Pinpoint the cell where the given text exists, returning its (x, y) midpoint coordinate. 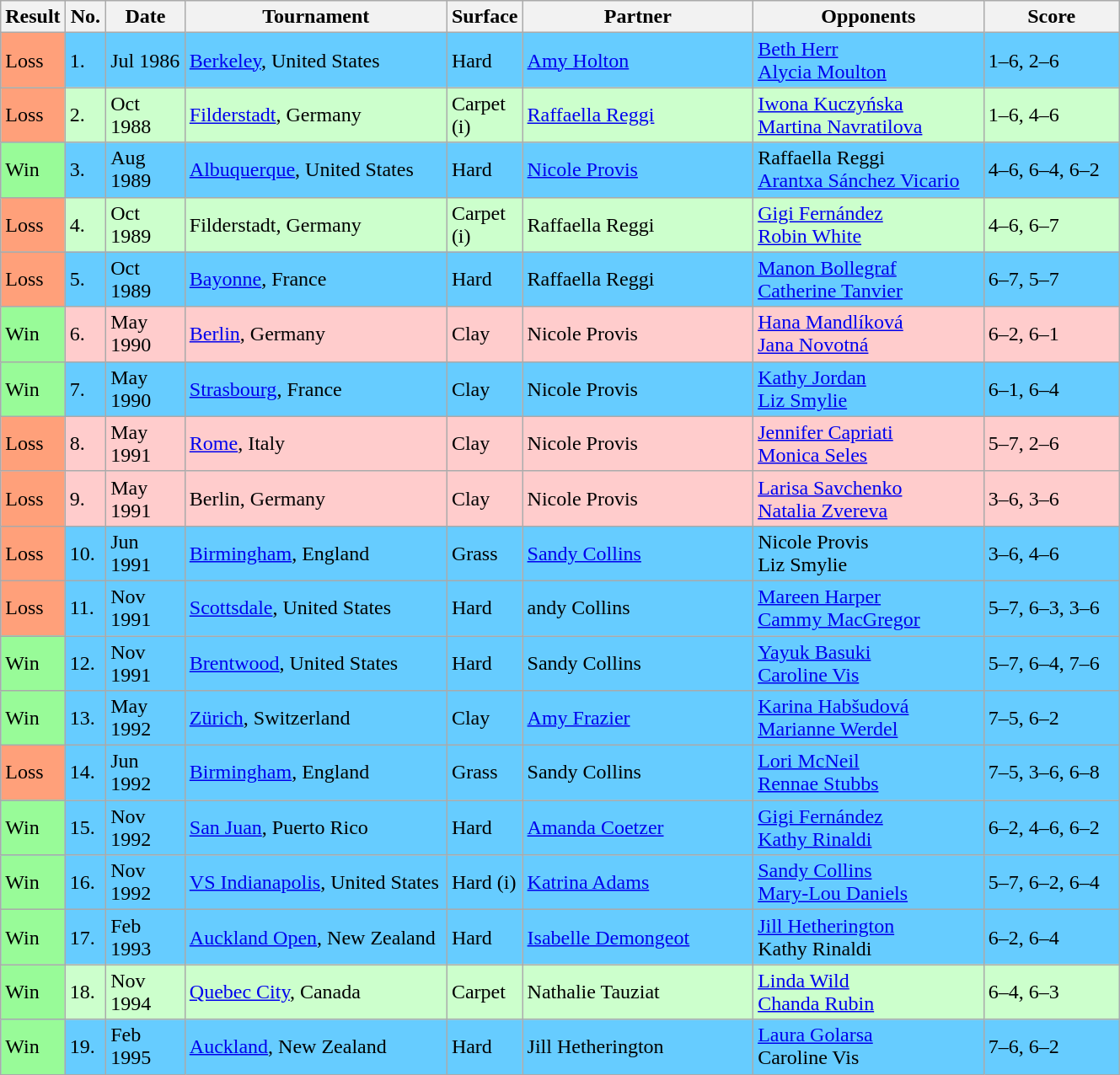
VS Indianapolis, United States (315, 883)
19. (86, 1046)
6. (86, 334)
1. (86, 61)
Opponents (869, 17)
Feb 1993 (146, 937)
Isabelle Demongeot (638, 937)
11. (86, 608)
7–6, 6–2 (1052, 1046)
13. (86, 718)
Amy Holton (638, 61)
Lori McNeil Rennae Stubbs (869, 773)
Result (33, 17)
Katrina Adams (638, 883)
Mareen Harper Cammy MacGregor (869, 608)
15. (86, 827)
Nathalie Tauziat (638, 992)
6–7, 5–7 (1052, 280)
Bayonne, France (315, 280)
4. (86, 224)
Albuquerque, United States (315, 170)
Brentwood, United States (315, 662)
Gigi Fernández Robin White (869, 224)
Gigi Fernández Kathy Rinaldi (869, 827)
Aug 1989 (146, 170)
4–6, 6–4, 6–2 (1052, 170)
Scottsdale, United States (315, 608)
Date (146, 17)
andy Collins (638, 608)
2. (86, 115)
18. (86, 992)
Quebec City, Canada (315, 992)
6–1, 6–4 (1052, 389)
Jul 1986 (146, 61)
17. (86, 937)
7. (86, 389)
Sandy Collins Mary-Lou Daniels (869, 883)
Auckland Open, New Zealand (315, 937)
Karina Habšudová Marianne Werdel (869, 718)
4–6, 6–7 (1052, 224)
Raffaella Reggi Arantxa Sánchez Vicario (869, 170)
Auckland, New Zealand (315, 1046)
8. (86, 443)
1–6, 4–6 (1052, 115)
Berkeley, United States (315, 61)
6–4, 6–3 (1052, 992)
Amanda Coetzer (638, 827)
14. (86, 773)
San Juan, Puerto Rico (315, 827)
5. (86, 280)
Kathy Jordan Liz Smylie (869, 389)
12. (86, 662)
6–2, 6–1 (1052, 334)
Beth Herr Alycia Moulton (869, 61)
May 1992 (146, 718)
5–7, 6–2, 6–4 (1052, 883)
No. (86, 17)
Yayuk Basuki Caroline Vis (869, 662)
3–6, 4–6 (1052, 553)
Partner (638, 17)
Score (1052, 17)
5–7, 6–4, 7–6 (1052, 662)
3–6, 3–6 (1052, 499)
Manon Bollegraf Catherine Tanvier (869, 280)
Hard (i) (485, 883)
Laura Golarsa Caroline Vis (869, 1046)
Jill Hetherington Kathy Rinaldi (869, 937)
6–2, 6–4 (1052, 937)
Linda Wild Chanda Rubin (869, 992)
Hana Mandlíková Jana Novotná (869, 334)
Zürich, Switzerland (315, 718)
Oct 1988 (146, 115)
3. (86, 170)
16. (86, 883)
Larisa Savchenko Natalia Zvereva (869, 499)
10. (86, 553)
Jun 1991 (146, 553)
Nicole Provis Liz Smylie (869, 553)
5–7, 6–3, 3–6 (1052, 608)
Jennifer Capriati Monica Seles (869, 443)
Strasbourg, France (315, 389)
Jun 1992 (146, 773)
5–7, 2–6 (1052, 443)
1–6, 2–6 (1052, 61)
Jill Hetherington (638, 1046)
7–5, 6–2 (1052, 718)
Iwona Kuczyńska Martina Navratilova (869, 115)
9. (86, 499)
Feb 1995 (146, 1046)
Surface (485, 17)
6–2, 4–6, 6–2 (1052, 827)
Carpet (485, 992)
7–5, 3–6, 6–8 (1052, 773)
Tournament (315, 17)
Amy Frazier (638, 718)
Rome, Italy (315, 443)
Nov 1994 (146, 992)
